Detect which cell encompasses the target text, then output its (X, Y) center coordinate. 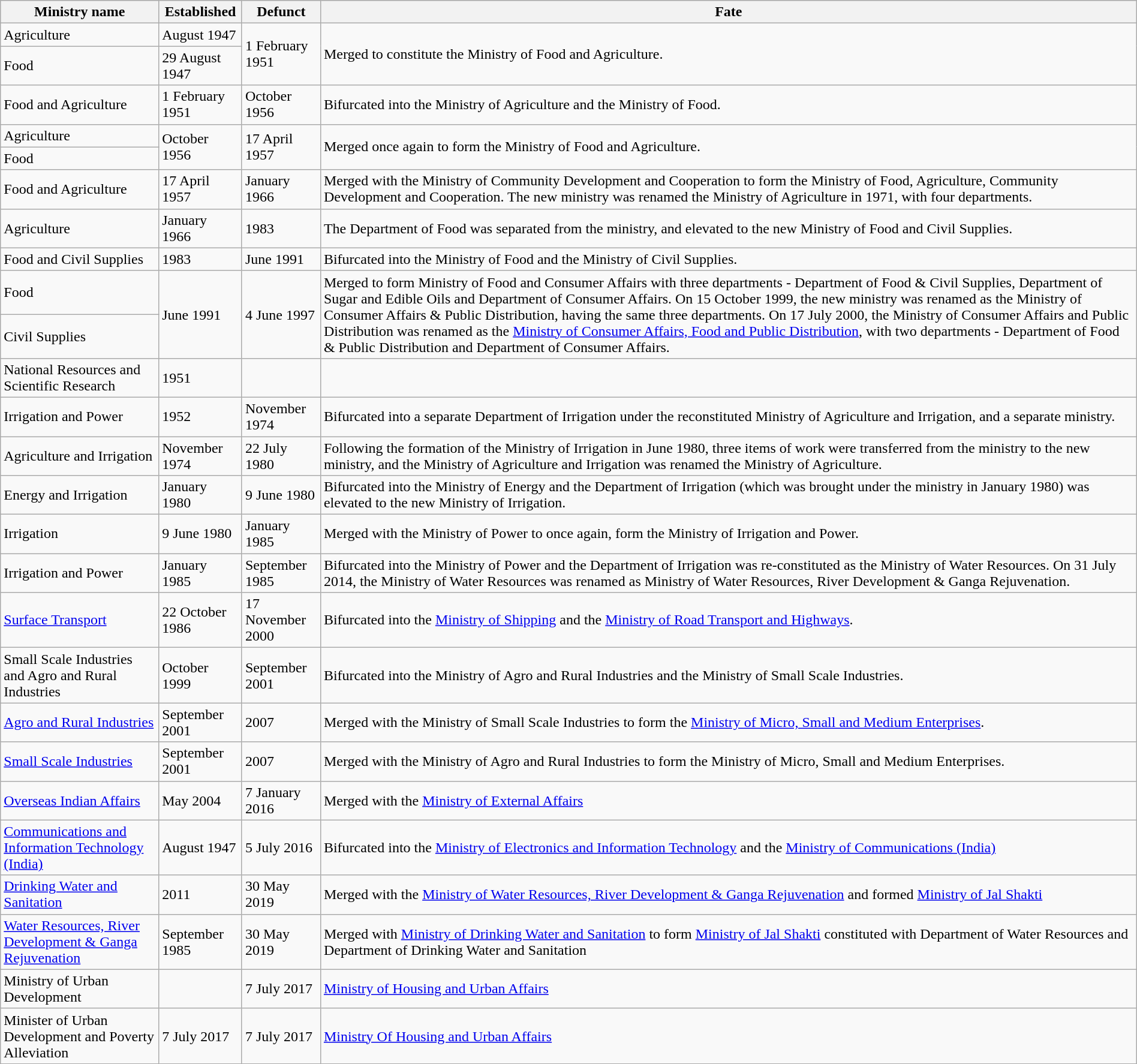
Ministry of Housing and Urban Affairs (728, 988)
Merged with the Ministry of Water Resources, River Development & Ganga Rejuvenation and formed Ministry of Jal Shakti (728, 895)
22 July 1980 (281, 456)
Merged to constitute the Ministry of Food and Agriculture. (728, 54)
Irrigation (80, 534)
Surface Transport (80, 620)
October 1999 (200, 675)
1951 (200, 378)
Bifurcated into a separate Department of Irrigation under the reconstituted Ministry of Agriculture and Irrigation, and a separate ministry. (728, 416)
Merged with the Ministry of External Affairs (728, 800)
Merged with the Ministry of Small Scale Industries to form the Ministry of Micro, Small and Medium Enterprises. (728, 722)
National Resources and Scientific Research (80, 378)
Food and Civil Supplies (80, 259)
Defunct (281, 12)
Drinking Water and Sanitation (80, 895)
4 June 1997 (281, 314)
Bifurcated into the Ministry of Agriculture and the Ministry of Food. (728, 104)
5 July 2016 (281, 847)
Civil Supplies (80, 336)
2011 (200, 895)
Agro and Rural Industries (80, 722)
29 August 1947 (200, 66)
May 2004 (200, 800)
Ministry Of Housing and Urban Affairs (728, 1036)
7 January2016 (281, 800)
Established (200, 12)
January 1980 (200, 495)
Merged with the Ministry of Power to once again, form the Ministry of Irrigation and Power. (728, 534)
Water Resources, River Development & Ganga Rejuvenation (80, 942)
Merged with the Ministry of Agro and Rural Industries to form the Ministry of Micro, Small and Medium Enterprises. (728, 762)
Fate (728, 12)
1952 (200, 416)
Ministry of Urban Development (80, 988)
Bifurcated into the Ministry of Shipping and the Ministry of Road Transport and Highways. (728, 620)
Agriculture and Irrigation (80, 456)
Minister of Urban Development and Poverty Alleviation (80, 1036)
Communications and Information Technology (India) (80, 847)
Energy and Irrigation (80, 495)
Ministry name (80, 12)
Small Scale Industries (80, 762)
17 November 2000 (281, 620)
Bifurcated into the Ministry of Food and the Ministry of Civil Supplies. (728, 259)
Bifurcated into the Ministry of Electronics and Information Technology and the Ministry of Communications (India) (728, 847)
Overseas Indian Affairs (80, 800)
Small Scale Industries and Agro and Rural Industries (80, 675)
Merged once again to form the Ministry of Food and Agriculture. (728, 147)
The Department of Food was separated from the ministry, and elevated to the new Ministry of Food and Civil Supplies. (728, 228)
22 October 1986 (200, 620)
Bifurcated into the Ministry of Agro and Rural Industries and the Ministry of Small Scale Industries. (728, 675)
